Determine the (X, Y) coordinate at the center of the cell enclosing the given text.  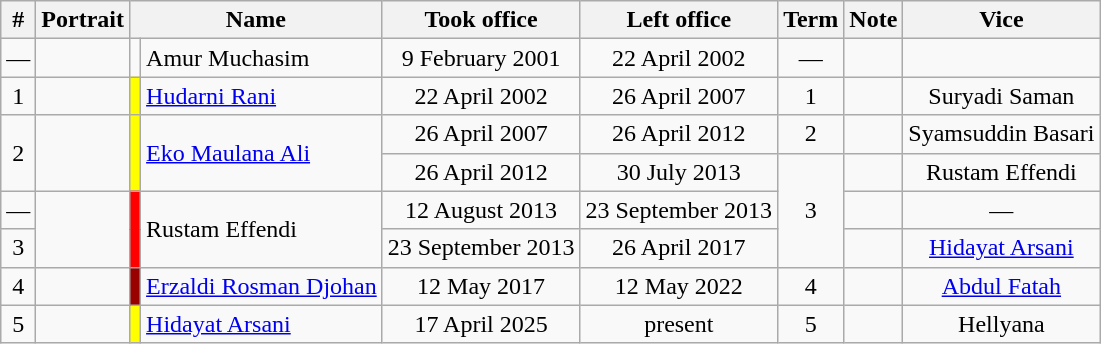
Left office (679, 20)
Hellyana (1002, 324)
Hudarni Rani (262, 96)
Note (874, 20)
present (679, 324)
Eko Maulana Ali (262, 153)
9 February 2001 (481, 58)
Abdul Fatah (1002, 286)
Name (256, 20)
12 May 2022 (679, 286)
Took office (481, 20)
Erzaldi Rosman Djohan (262, 286)
Vice (1002, 20)
17 April 2025 (481, 324)
Syamsuddin Basari (1002, 134)
Suryadi Saman (1002, 96)
# (18, 20)
12 May 2017 (481, 286)
12 August 2013 (481, 210)
Portrait (83, 20)
26 April 2017 (679, 248)
Amur Muchasim (262, 58)
Term (811, 20)
30 July 2013 (679, 172)
